Capture the cell that displays the provided text and extract its [x, y] central coordinate. 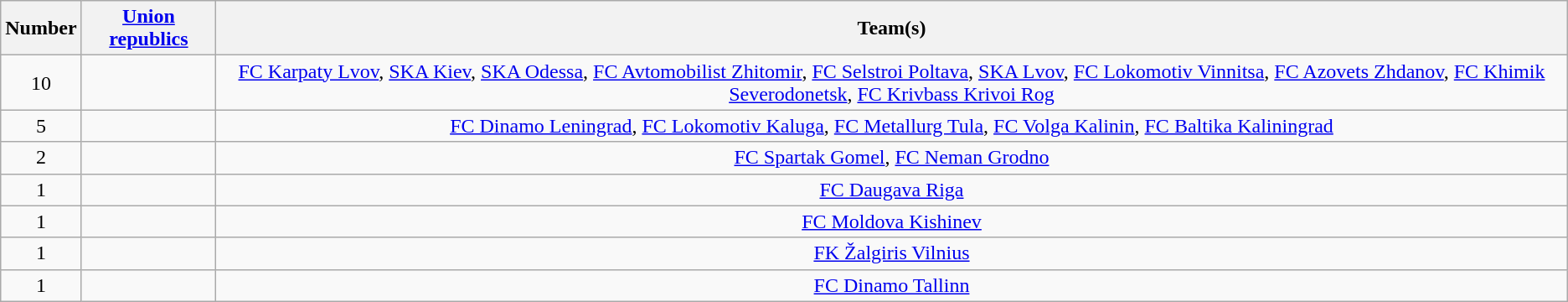
Team(s) [892, 29]
Number [41, 29]
FC Spartak Gomel, FC Neman Grodno [892, 158]
FC Daugava Riga [892, 190]
FC Moldova Kishinev [892, 221]
FC Dinamo Tallinn [892, 285]
FC Dinamo Leningrad, FC Lokomotiv Kaluga, FC Metallurg Tula, FC Volga Kalinin, FC Baltika Kaliningrad [892, 126]
FK Žalgiris Vilnius [892, 253]
Union republics [149, 29]
10 [41, 82]
2 [41, 158]
5 [41, 126]
